Return the (x, y) coordinate for the center point of the cell that contains the specified text.  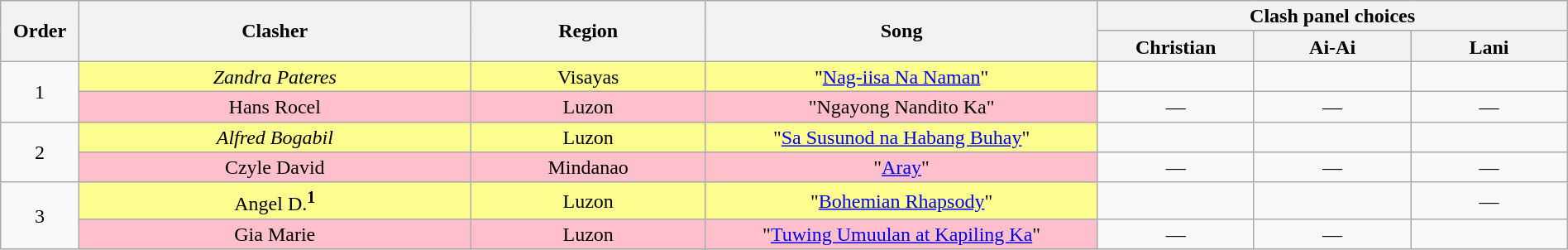
Song (901, 31)
Visayas (588, 76)
Angel D.1 (275, 200)
"Aray" (901, 167)
1 (40, 91)
Order (40, 31)
Mindanao (588, 167)
"Tuwing Umuulan at Kapiling Ka" (901, 235)
Clasher (275, 31)
"Sa Susunod na Habang Buhay" (901, 137)
"Ngayong Nandito Ka" (901, 106)
Christian (1176, 46)
Ai-Ai (1331, 46)
3 (40, 215)
Clash panel choices (1332, 17)
Czyle David (275, 167)
Hans Rocel (275, 106)
Region (588, 31)
Lani (1489, 46)
"Nag-iisa Na Naman" (901, 76)
Alfred Bogabil (275, 137)
Zandra Pateres (275, 76)
2 (40, 152)
"Bohemian Rhapsody" (901, 200)
Gia Marie (275, 235)
